Determine the (X, Y) coordinate at the center of the cell enclosing the given text.  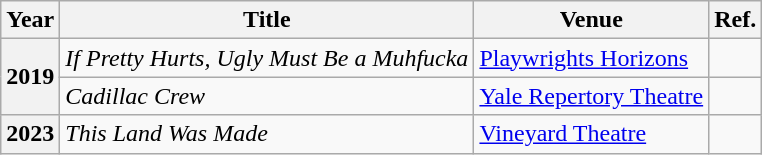
If Pretty Hurts, Ugly Must Be a Muhfucka (267, 58)
2019 (30, 77)
Year (30, 20)
This Land Was Made (267, 134)
Cadillac Crew (267, 96)
Ref. (736, 20)
Venue (592, 20)
Vineyard Theatre (592, 134)
Yale Repertory Theatre (592, 96)
2023 (30, 134)
Title (267, 20)
Playwrights Horizons (592, 58)
